Determine the (x, y) coordinate at the center of the cell enclosing the given text.  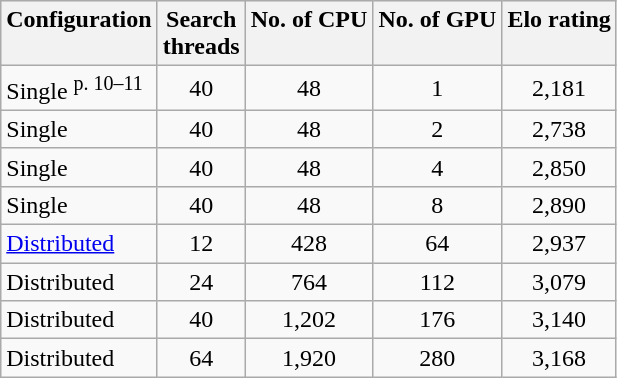
3,079 (559, 282)
Single p. 10–11 (79, 88)
No. of GPU (438, 34)
Elo rating (559, 34)
1 (438, 88)
24 (201, 282)
2,181 (559, 88)
176 (438, 320)
112 (438, 282)
12 (201, 244)
280 (438, 358)
8 (438, 205)
1,920 (309, 358)
3,168 (559, 358)
4 (438, 167)
Searchthreads (201, 34)
3,140 (559, 320)
1,202 (309, 320)
428 (309, 244)
2,738 (559, 129)
Configuration (79, 34)
764 (309, 282)
No. of CPU (309, 34)
2,937 (559, 244)
2 (438, 129)
2,890 (559, 205)
2,850 (559, 167)
